Pinpoint the cell where the given text exists, returning its [x, y] midpoint coordinate. 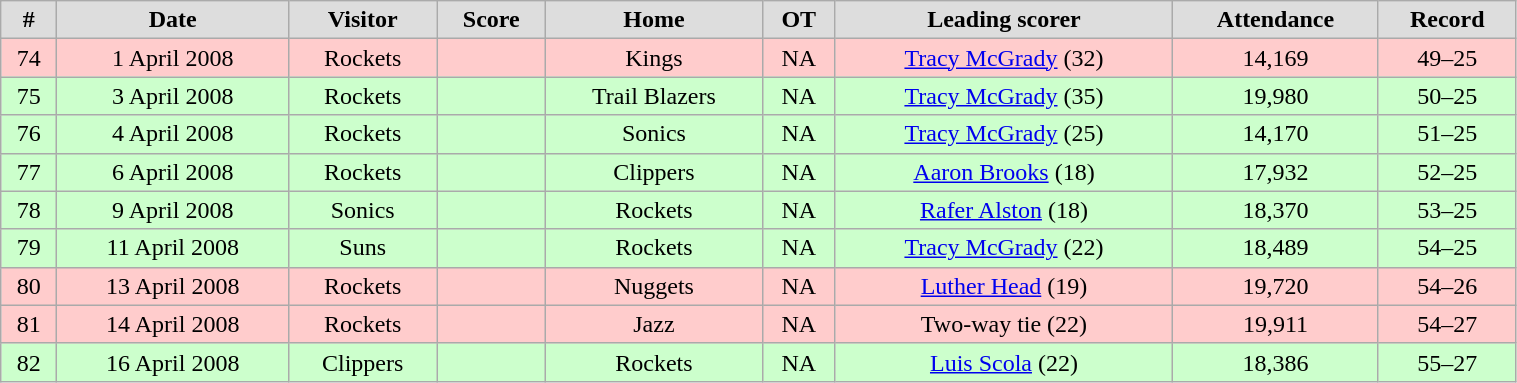
Tracy McGrady (32) [1004, 58]
# [29, 20]
18,489 [1276, 248]
Two-way tie (22) [1004, 324]
Home [654, 20]
Tracy McGrady (35) [1004, 96]
19,980 [1276, 96]
54–26 [1447, 286]
14,170 [1276, 134]
19,720 [1276, 286]
16 April 2008 [173, 362]
Kings [654, 58]
11 April 2008 [173, 248]
75 [29, 96]
81 [29, 324]
18,370 [1276, 210]
Trail Blazers [654, 96]
Rafer Alston (18) [1004, 210]
Leading scorer [1004, 20]
Date [173, 20]
4 April 2008 [173, 134]
1 April 2008 [173, 58]
55–27 [1447, 362]
9 April 2008 [173, 210]
Record [1447, 20]
76 [29, 134]
Visitor [363, 20]
Aaron Brooks (18) [1004, 172]
13 April 2008 [173, 286]
3 April 2008 [173, 96]
77 [29, 172]
Score [492, 20]
Nuggets [654, 286]
14,169 [1276, 58]
53–25 [1447, 210]
Luther Head (19) [1004, 286]
54–27 [1447, 324]
80 [29, 286]
78 [29, 210]
49–25 [1447, 58]
Suns [363, 248]
18,386 [1276, 362]
17,932 [1276, 172]
82 [29, 362]
14 April 2008 [173, 324]
OT [798, 20]
54–25 [1447, 248]
Attendance [1276, 20]
Jazz [654, 324]
51–25 [1447, 134]
Tracy McGrady (22) [1004, 248]
74 [29, 58]
19,911 [1276, 324]
79 [29, 248]
52–25 [1447, 172]
Luis Scola (22) [1004, 362]
6 April 2008 [173, 172]
50–25 [1447, 96]
Tracy McGrady (25) [1004, 134]
